Pinpoint the cell where the given text exists, returning its [X, Y] midpoint coordinate. 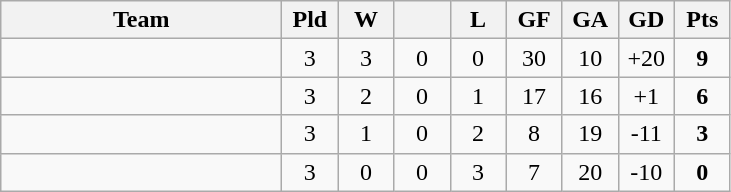
GF [534, 20]
30 [534, 58]
+1 [646, 96]
GD [646, 20]
10 [590, 58]
20 [590, 172]
Team [142, 20]
6 [702, 96]
-10 [646, 172]
8 [534, 134]
L [478, 20]
9 [702, 58]
Pts [702, 20]
+20 [646, 58]
19 [590, 134]
GA [590, 20]
W [366, 20]
7 [534, 172]
Pld [310, 20]
16 [590, 96]
-11 [646, 134]
17 [534, 96]
